Scan for the cell matching the given text and deliver its [x, y] coordinate at center. 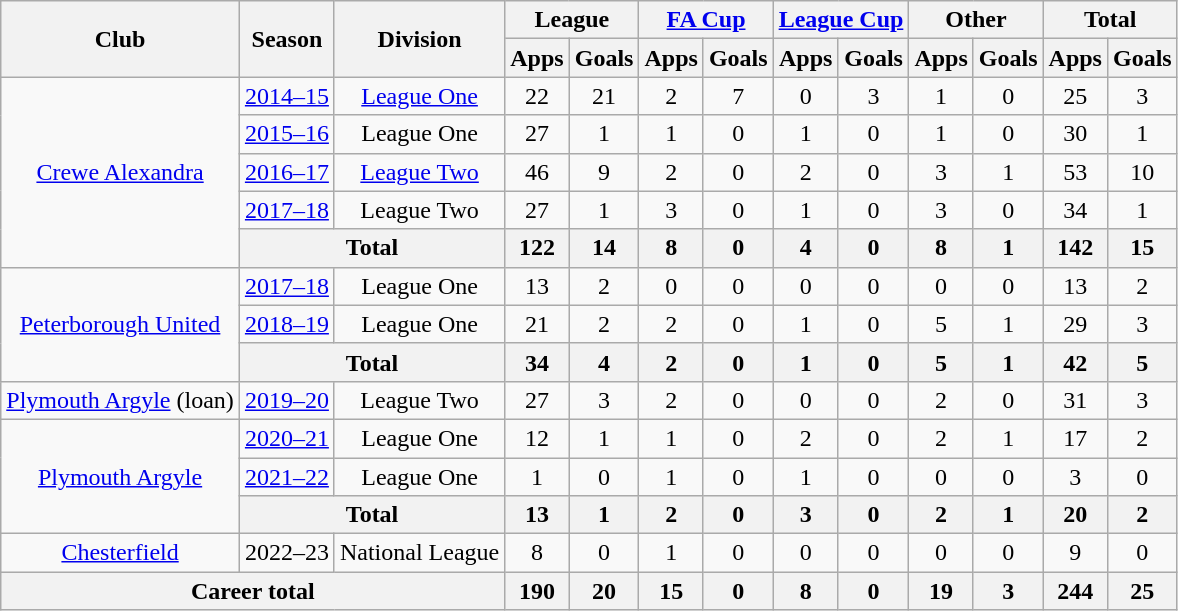
7 [738, 96]
FA Cup [706, 20]
19 [941, 591]
142 [1075, 248]
Career total [253, 591]
42 [1075, 362]
2014–15 [286, 96]
17 [1075, 438]
Division [419, 39]
53 [1075, 172]
National League [419, 553]
Club [120, 39]
10 [1142, 172]
46 [537, 172]
2015–16 [286, 134]
Chesterfield [120, 553]
Plymouth Argyle [120, 476]
29 [1075, 324]
Peterborough United [120, 324]
12 [537, 438]
22 [537, 96]
Plymouth Argyle (loan) [120, 400]
14 [604, 248]
31 [1075, 400]
2016–17 [286, 172]
Season [286, 39]
190 [537, 591]
Other [976, 20]
2019–20 [286, 400]
2022–23 [286, 553]
League [572, 20]
2018–19 [286, 324]
Crewe Alexandra [120, 172]
30 [1075, 134]
League Cup [841, 20]
2020–21 [286, 438]
2021–22 [286, 477]
244 [1075, 591]
122 [537, 248]
